Locate the cell with the specified text and output its [X, Y] center coordinate. 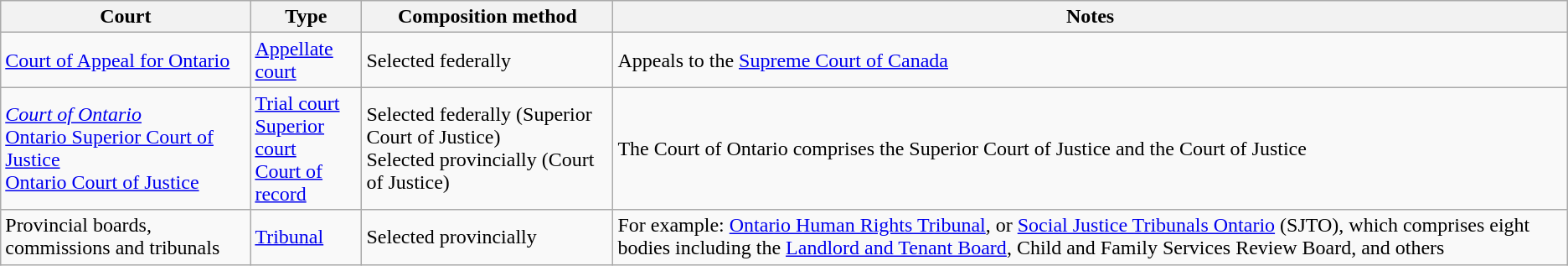
Provincial boards, commissions and tribunals [126, 237]
Appellate court [307, 60]
Selected federally [487, 60]
Appeals to the Supreme Court of Canada [1091, 60]
Selected provincially [487, 237]
Selected federally (Superior Court of Justice)Selected provincially (Court of Justice) [487, 149]
Type [307, 17]
Court of Appeal for Ontario [126, 60]
Notes [1091, 17]
Court of OntarioOntario Superior Court of JusticeOntario Court of Justice [126, 149]
Composition method [487, 17]
The Court of Ontario comprises the Superior Court of Justice and the Court of Justice [1091, 149]
Tribunal [307, 237]
Court [126, 17]
Trial courtSuperior courtCourt of record [307, 149]
